Return the (X, Y) coordinate for the center point of the cell that contains the specified text.  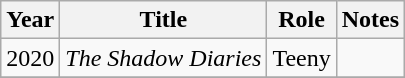
Title (164, 20)
Role (302, 20)
Notes (370, 20)
2020 (30, 58)
Teeny (302, 58)
The Shadow Diaries (164, 58)
Year (30, 20)
